Extract the [x, y] coordinate from the center of the cell holding the provided text.  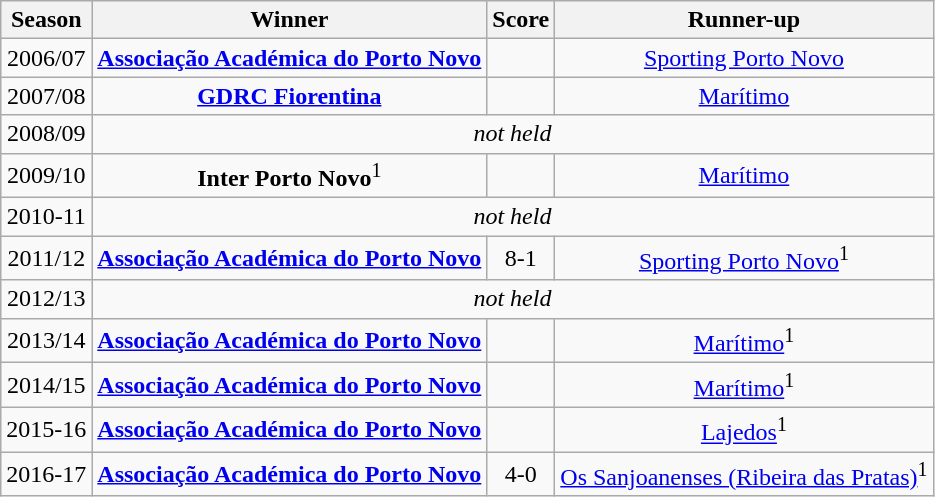
2010-11 [46, 217]
Sporting Porto Novo [744, 58]
Lajedos1 [744, 430]
2016-17 [46, 474]
Season [46, 20]
8-1 [521, 258]
2011/12 [46, 258]
2009/10 [46, 176]
Score [521, 20]
Runner-up [744, 20]
Inter Porto Novo1 [290, 176]
2015-16 [46, 430]
Winner [290, 20]
2008/09 [46, 134]
4-0 [521, 474]
2012/13 [46, 299]
Os Sanjoanenses (Ribeira das Pratas)1 [744, 474]
2007/08 [46, 96]
Sporting Porto Novo1 [744, 258]
2014/15 [46, 386]
GDRC Fiorentina [290, 96]
2006/07 [46, 58]
2013/14 [46, 340]
